Identify which cell holds the provided text, then report its [X, Y] central coordinate. 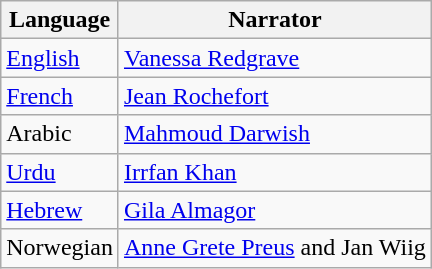
Anne Grete Preus and Jan Wiig [274, 248]
Arabic [60, 134]
Narrator [274, 20]
Hebrew [60, 210]
Mahmoud Darwish [274, 134]
Language [60, 20]
Urdu [60, 172]
Gila Almagor [274, 210]
French [60, 96]
Norwegian [60, 248]
Irrfan Khan [274, 172]
Jean Rochefort [274, 96]
English [60, 58]
Vanessa Redgrave [274, 58]
